For the text-containing cell, return its midpoint in [X, Y] coordinate format. 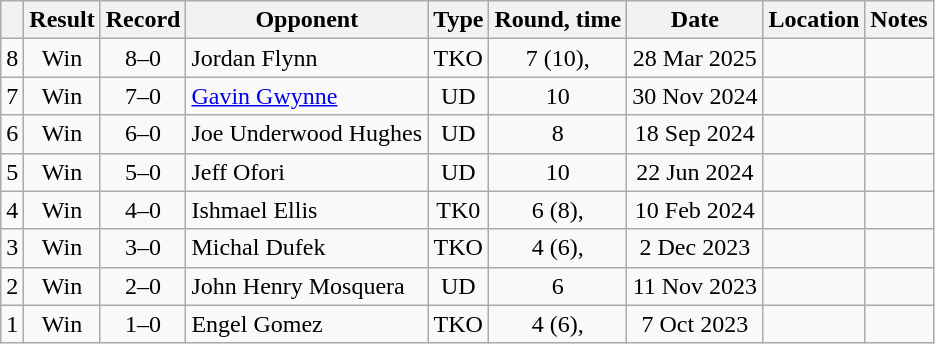
6–0 [143, 134]
1–0 [143, 324]
7–0 [143, 96]
2 [12, 286]
Date [695, 20]
John Henry Mosquera [307, 286]
Jeff Ofori [307, 172]
7 Oct 2023 [695, 324]
Jordan Flynn [307, 58]
7 (10), [558, 58]
4 [12, 210]
22 Jun 2024 [695, 172]
7 [12, 96]
10 Feb 2024 [695, 210]
2–0 [143, 286]
Type [458, 20]
5 [12, 172]
Gavin Gwynne [307, 96]
Michal Dufek [307, 248]
18 Sep 2024 [695, 134]
Round, time [558, 20]
TK0 [458, 210]
3–0 [143, 248]
2 Dec 2023 [695, 248]
3 [12, 248]
Result [62, 20]
11 Nov 2023 [695, 286]
8–0 [143, 58]
30 Nov 2024 [695, 96]
6 (8), [558, 210]
Engel Gomez [307, 324]
Opponent [307, 20]
4–0 [143, 210]
Record [143, 20]
1 [12, 324]
28 Mar 2025 [695, 58]
Ishmael Ellis [307, 210]
Joe Underwood Hughes [307, 134]
Location [814, 20]
Notes [899, 20]
5–0 [143, 172]
